Determine the [X, Y] coordinate at the center of the cell enclosing the given text.  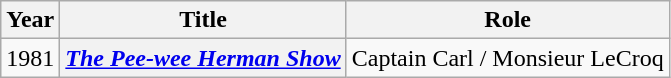
Captain Carl / Monsieur LeCroq [508, 58]
Year [30, 20]
Title [203, 20]
The Pee-wee Herman Show [203, 58]
Role [508, 20]
1981 [30, 58]
